Pinpoint the cell where the given text exists, returning its [x, y] midpoint coordinate. 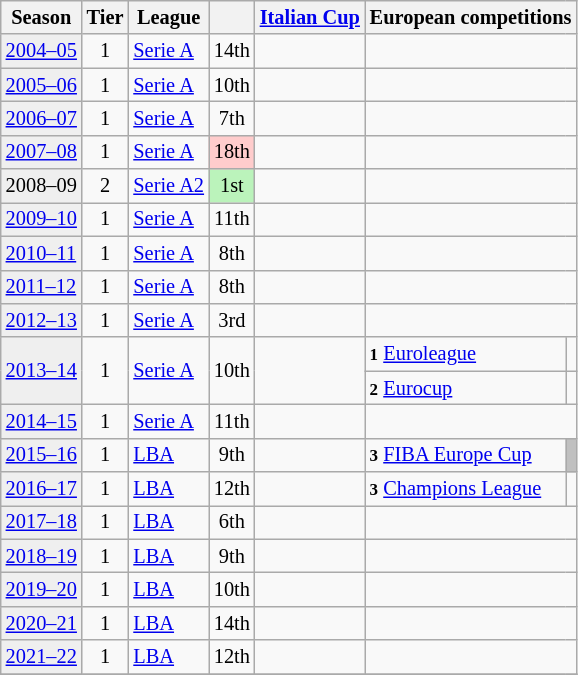
2006–07 [42, 118]
2011–12 [42, 287]
2017–18 [42, 522]
2014–15 [42, 421]
2018–19 [42, 556]
2021–22 [42, 657]
6th [232, 522]
1 Euroleague [466, 354]
18th [232, 152]
Tier [106, 17]
2005–06 [42, 85]
1st [232, 186]
3 Champions League [466, 489]
Season [42, 17]
2016–17 [42, 489]
Serie A2 [168, 186]
2019–20 [42, 589]
2009–10 [42, 219]
European competitions [471, 17]
2 [106, 186]
2010–11 [42, 253]
2013–14 [42, 370]
3 FIBA Europe Cup [466, 455]
2004–05 [42, 51]
League [168, 17]
7th [232, 118]
Italian Cup [310, 17]
2 Eurocup [466, 388]
2012–13 [42, 320]
2007–08 [42, 152]
2020–21 [42, 623]
3rd [232, 320]
2015–16 [42, 455]
2008–09 [42, 186]
